Output the [x, y] coordinate of the center of the cell containing the given text.  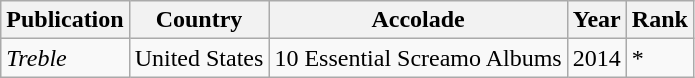
Publication [65, 20]
* [660, 58]
Rank [660, 20]
United States [199, 58]
Accolade [418, 20]
Country [199, 20]
10 Essential Screamo Albums [418, 58]
Year [596, 20]
2014 [596, 58]
Treble [65, 58]
